Find where the given text appears and provide that cell's center as (X, Y) coordinate. 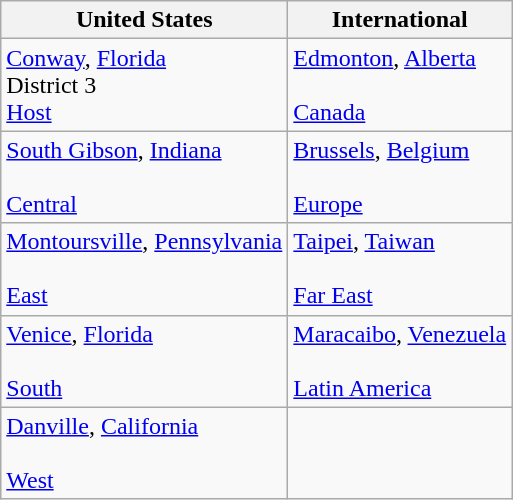
International (400, 20)
South Gibson, Indiana Central (144, 177)
Venice, FloridaSouth (144, 361)
Taipei, TaiwanFar East (400, 269)
Maracaibo, Venezuela Latin America (400, 361)
Conway, FloridaDistrict 3Host (144, 85)
United States (144, 20)
Montoursville, PennsylvaniaEast (144, 269)
Edmonton, AlbertaCanada (400, 85)
Brussels, Belgium Europe (400, 177)
Danville, CaliforniaWest (144, 453)
